Identify which cell holds the provided text, then report its (X, Y) central coordinate. 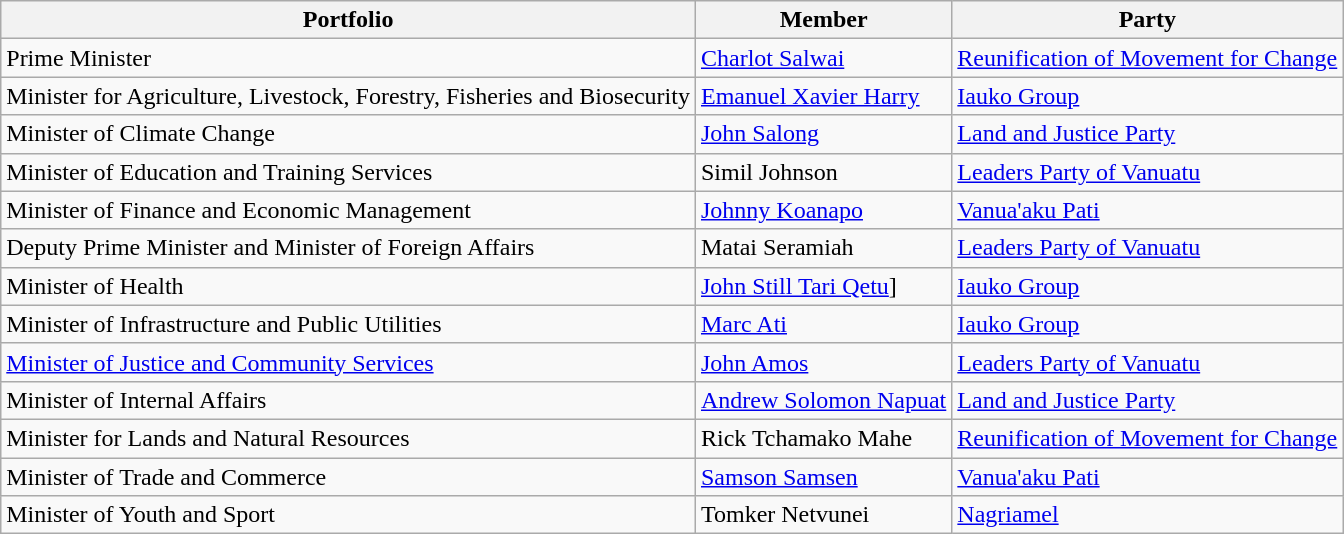
Samson Samsen (823, 477)
Member (823, 20)
Minister for Agriculture, Livestock, Forestry, Fisheries and Biosecurity (348, 96)
John Still Tari Qetu] (823, 286)
Minister for Lands and Natural Resources (348, 438)
Party (1148, 20)
Marc Ati (823, 324)
Nagriamel (1148, 515)
Johnny Koanapo (823, 210)
Tomker Netvunei (823, 515)
Minister of Health (348, 286)
Emanuel Xavier Harry (823, 96)
Simil Johnson (823, 172)
Minister of Trade and Commerce (348, 477)
Andrew Solomon Napuat (823, 400)
Minister of Education and Training Services (348, 172)
John Salong (823, 134)
Rick Tchamako Mahe (823, 438)
Minister of Youth and Sport (348, 515)
Minister of Internal Affairs (348, 400)
Minister of Infrastructure and Public Utilities (348, 324)
John Amos (823, 362)
Deputy Prime Minister and Minister of Foreign Affairs (348, 248)
Minister of Finance and Economic Management (348, 210)
Prime Minister (348, 58)
Portfolio (348, 20)
Minister of Justice and Community Services (348, 362)
Charlot Salwai (823, 58)
Matai Seramiah (823, 248)
Minister of Climate Change (348, 134)
